Scan for the cell matching the given text and deliver its (X, Y) coordinate at center. 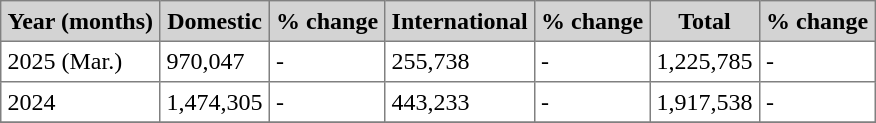
1,474,305 (215, 102)
International (460, 21)
Domestic (215, 21)
Year (months) (80, 21)
1,917,538 (705, 102)
1,225,785 (705, 61)
255,738 (460, 61)
2025 (Mar.) (80, 61)
Total (705, 21)
2024 (80, 102)
970,047 (215, 61)
443,233 (460, 102)
